Provide the [X, Y] coordinate of the cell's center where the given text is located.  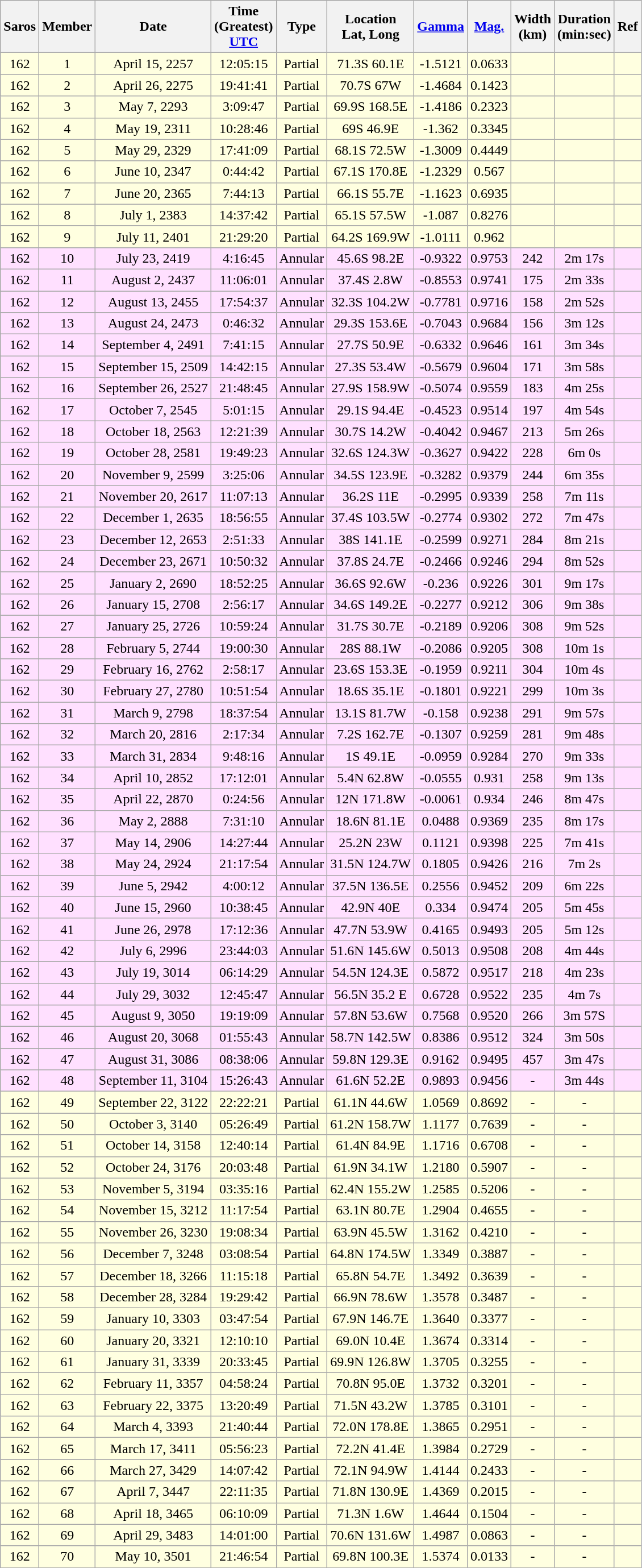
1S 49.1E [370, 756]
October 14, 3158 [153, 1146]
299 [533, 691]
01:55:43 [243, 1038]
18.6N 81.1E [370, 821]
29.1S 94.4E [370, 410]
May 19, 2311 [153, 128]
3:25:06 [243, 475]
January 15, 2708 [153, 604]
05:56:23 [243, 1449]
44 [67, 994]
65.8N 54.7E [370, 1275]
213 [533, 432]
2m 33s [585, 280]
August 24, 2473 [153, 323]
0.1504 [489, 1513]
41 [67, 929]
June 20, 2365 [153, 193]
1.3640 [441, 1318]
October 28, 2581 [153, 453]
Saros [20, 27]
23.6S 153.3E [370, 670]
July 23, 2419 [153, 258]
51.6N 145.6W [370, 951]
April 29, 3483 [153, 1535]
40 [67, 907]
284 [533, 540]
-1.087 [441, 215]
2 [67, 85]
10 [67, 258]
266 [533, 1016]
58.7N 142.5W [370, 1038]
37.4S 2.8W [370, 280]
53 [67, 1189]
17:12:36 [243, 929]
0.1423 [489, 85]
171 [533, 367]
28S 88.1W [370, 648]
66 [67, 1470]
0.6935 [489, 193]
0.9716 [489, 302]
September 4, 2491 [153, 345]
15 [67, 367]
August 9, 3050 [153, 1016]
69.8N 100.3E [370, 1557]
209 [533, 886]
70.6N 131.6W [370, 1535]
457 [533, 1059]
71.3N 1.6W [370, 1513]
0:46:32 [243, 323]
0.9456 [489, 1081]
66.1S 55.7E [370, 193]
58 [67, 1297]
7 [67, 193]
38S 141.1E [370, 540]
18.6S 35.1E [370, 691]
13:20:49 [243, 1405]
20 [67, 475]
50 [67, 1124]
306 [533, 604]
242 [533, 258]
03:08:54 [243, 1254]
7m 41s [585, 843]
4m 25s [585, 388]
-0.8553 [441, 280]
0.0863 [489, 1535]
-0.4042 [441, 432]
3m 57S [585, 1016]
12 [67, 302]
22:11:35 [243, 1492]
34.6S 149.2E [370, 604]
5.4N 62.8W [370, 778]
March 4, 3393 [153, 1427]
5:01:15 [243, 410]
8m 47s [585, 799]
July 11, 2401 [153, 237]
LocationLat, Long [370, 27]
-1.4684 [441, 85]
1.4369 [441, 1492]
October 24, 3176 [153, 1167]
3m 44s [585, 1081]
64 [67, 1427]
56.5N 35.2 E [370, 994]
27.3S 53.4W [370, 367]
0.0633 [489, 64]
2:58:17 [243, 670]
65 [67, 1449]
-1.2329 [441, 172]
158 [533, 302]
0.0133 [489, 1557]
October 7, 2545 [153, 410]
21:17:54 [243, 864]
21:40:44 [243, 1427]
2:51:33 [243, 540]
68.1S 72.5W [370, 150]
43 [67, 972]
June 5, 2942 [153, 886]
February 11, 3357 [153, 1384]
03:47:54 [243, 1318]
Member [67, 27]
0.9259 [489, 735]
03:35:16 [243, 1189]
2:56:17 [243, 604]
12:05:15 [243, 64]
46 [67, 1038]
37 [67, 843]
5m 45s [585, 907]
0.2433 [489, 1470]
47 [67, 1059]
2m 17s [585, 258]
5 [67, 150]
March 9, 2798 [153, 713]
December 12, 2653 [153, 540]
1.4987 [441, 1535]
17:41:09 [243, 150]
February 22, 3375 [153, 1405]
22 [67, 518]
-0.6332 [441, 345]
March 17, 3411 [153, 1449]
Gamma [441, 27]
0.5907 [489, 1167]
34 [67, 778]
11:17:54 [243, 1210]
-0.2599 [441, 540]
-0.0555 [441, 778]
22:22:21 [243, 1102]
September 22, 3122 [153, 1102]
1.1716 [441, 1146]
7:44:13 [243, 193]
0.1805 [441, 864]
0.8276 [489, 215]
10m 1s [585, 648]
2:17:34 [243, 735]
18:37:54 [243, 713]
61 [67, 1362]
0.9211 [489, 670]
24 [67, 561]
71.3S 60.1E [370, 64]
August 20, 3068 [153, 1038]
9m 38s [585, 604]
60 [67, 1340]
Type [302, 27]
0.4165 [441, 929]
156 [533, 323]
0.9271 [489, 540]
1.4144 [441, 1470]
15:26:43 [243, 1081]
69.9N 126.8W [370, 1362]
0.9369 [489, 821]
-0.1959 [441, 670]
21:48:45 [243, 388]
62.4N 155.2W [370, 1189]
0.9753 [489, 258]
61.4N 84.9E [370, 1146]
March 20, 2816 [153, 735]
18:56:55 [243, 518]
71.8N 130.9E [370, 1492]
August 31, 3086 [153, 1059]
56 [67, 1254]
64.8N 174.5W [370, 1254]
30.7S 14.2W [370, 432]
July 6, 2996 [153, 951]
27.9S 158.9W [370, 388]
July 1, 2383 [153, 215]
-0.7781 [441, 302]
0.9339 [489, 496]
3m 47s [585, 1059]
2m 52s [585, 302]
4m 23s [585, 972]
63.1N 80.7E [370, 1210]
18:52:25 [243, 583]
0.0488 [441, 821]
0.9514 [489, 410]
06:14:29 [243, 972]
23 [67, 540]
11 [67, 280]
30 [67, 691]
April 15, 2257 [153, 64]
31.5N 124.7W [370, 864]
36 [67, 821]
29 [67, 670]
301 [533, 583]
1.1177 [441, 1124]
0.7568 [441, 1016]
9m 33s [585, 756]
19:41:41 [243, 85]
0.7639 [489, 1124]
29.3S 153.6E [370, 323]
-1.5121 [441, 64]
55 [67, 1232]
7m 2s [585, 864]
64.2S 169.9W [370, 237]
June 15, 2960 [153, 907]
10:51:54 [243, 691]
8m 52s [585, 561]
0.9162 [441, 1059]
0.4449 [489, 150]
19:19:09 [243, 1016]
May 2, 2888 [153, 821]
28 [67, 648]
13 [67, 323]
14:07:42 [243, 1470]
19:00:30 [243, 648]
12:10:10 [243, 1340]
14:42:15 [243, 367]
32.3S 104.2W [370, 302]
1.3732 [441, 1384]
0.9893 [441, 1081]
08:38:06 [243, 1059]
0.2015 [489, 1492]
52 [67, 1167]
20:33:45 [243, 1362]
61.9N 34.1W [370, 1167]
47.7N 53.9W [370, 929]
9m 13s [585, 778]
37.4S 103.5W [370, 518]
1.3162 [441, 1232]
November 15, 3212 [153, 1210]
May 10, 3501 [153, 1557]
1.4644 [441, 1513]
197 [533, 410]
January 31, 3339 [153, 1362]
August 2, 2437 [153, 280]
Date [153, 27]
8m 17s [585, 821]
1.2585 [441, 1189]
-0.4523 [441, 410]
0.9741 [489, 280]
-1.4186 [441, 107]
0.3101 [489, 1405]
3:09:47 [243, 107]
0.4210 [489, 1232]
December 1, 2635 [153, 518]
9 [67, 237]
65.1S 57.5W [370, 215]
19:29:42 [243, 1297]
0.9495 [489, 1059]
281 [533, 735]
69S 46.9E [370, 128]
19:49:23 [243, 453]
September 11, 3104 [153, 1081]
December 23, 2671 [153, 561]
7m 47s [585, 518]
1.3674 [441, 1340]
September 26, 2527 [153, 388]
12:45:47 [243, 994]
-0.236 [441, 583]
0.962 [489, 237]
11:06:01 [243, 280]
10m 3s [585, 691]
5m 12s [585, 929]
67.9N 146.7E [370, 1318]
0.2323 [489, 107]
1.3705 [441, 1362]
37.8S 24.7E [370, 561]
-0.2189 [441, 626]
-0.1801 [441, 691]
6m 0s [585, 453]
February 27, 2780 [153, 691]
January 10, 3303 [153, 1318]
0.9302 [489, 518]
51 [67, 1146]
1.3349 [441, 1254]
0.3255 [489, 1362]
11:07:13 [243, 496]
54.5N 124.3E [370, 972]
14:01:00 [243, 1535]
69 [67, 1535]
14:27:44 [243, 843]
20:03:48 [243, 1167]
6m 22s [585, 886]
45 [67, 1016]
0.6728 [441, 994]
31.7S 30.7E [370, 626]
294 [533, 561]
9m 48s [585, 735]
November 5, 3194 [153, 1189]
February 5, 2744 [153, 648]
0.567 [489, 172]
November 26, 3230 [153, 1232]
0.3201 [489, 1384]
Time(Greatest)UTC [243, 27]
8 [67, 215]
72.0N 178.8E [370, 1427]
216 [533, 864]
45.6S 98.2E [370, 258]
0.9508 [489, 951]
0.9246 [489, 561]
0.934 [489, 799]
25.2N 23W [370, 843]
225 [533, 843]
48 [67, 1081]
18 [67, 432]
April 7, 3447 [153, 1492]
71.5N 43.2W [370, 1405]
Ref [627, 27]
April 18, 3465 [153, 1513]
26 [67, 604]
57 [67, 1275]
272 [533, 518]
54 [67, 1210]
17:54:37 [243, 302]
0.2951 [489, 1427]
October 3, 3140 [153, 1124]
0.9379 [489, 475]
1.5374 [441, 1557]
3m 58s [585, 367]
0.9452 [489, 886]
January 20, 3321 [153, 1340]
0.2729 [489, 1449]
59.8N 129.3E [370, 1059]
3m 12s [585, 323]
May 24, 2924 [153, 864]
November 9, 2599 [153, 475]
April 22, 2870 [153, 799]
31 [67, 713]
4:16:45 [243, 258]
6 [67, 172]
-0.2774 [441, 518]
7.2S 162.7E [370, 735]
0.9559 [489, 388]
September 15, 2509 [153, 367]
69.9S 168.5E [370, 107]
Width(km) [533, 27]
1.0569 [441, 1102]
0.9474 [489, 907]
9:48:16 [243, 756]
244 [533, 475]
8m 21s [585, 540]
Mag. [489, 27]
9m 17s [585, 583]
10:28:46 [243, 128]
-0.5679 [441, 367]
0.9212 [489, 604]
33 [67, 756]
10:50:32 [243, 561]
19:08:34 [243, 1232]
34.5S 123.9E [370, 475]
218 [533, 972]
0.3487 [489, 1297]
32.6S 124.3W [370, 453]
0.9517 [489, 972]
36.2S 11E [370, 496]
0.9426 [489, 864]
0.9226 [489, 583]
-0.0061 [441, 799]
35 [67, 799]
-0.1307 [441, 735]
13.1S 81.7W [370, 713]
228 [533, 453]
304 [533, 670]
9m 57s [585, 713]
12:40:14 [243, 1146]
70.8N 95.0E [370, 1384]
-0.2277 [441, 604]
May 7, 2293 [153, 107]
27 [67, 626]
14 [67, 345]
July 29, 3032 [153, 994]
0:24:56 [243, 799]
1.3984 [441, 1449]
-0.7043 [441, 323]
42 [67, 951]
72.2N 41.4E [370, 1449]
April 10, 2852 [153, 778]
0.1121 [441, 843]
-0.2466 [441, 561]
70 [67, 1557]
12N 171.8W [370, 799]
175 [533, 280]
0.9284 [489, 756]
0.9206 [489, 626]
7:31:10 [243, 821]
4m 44s [585, 951]
0.9398 [489, 843]
4:00:12 [243, 886]
March 31, 2834 [153, 756]
-1.1623 [441, 193]
1.2904 [441, 1210]
-1.362 [441, 128]
66.9N 78.6W [370, 1297]
25 [67, 583]
0.9238 [489, 713]
17 [67, 410]
1.3785 [441, 1405]
0.931 [489, 778]
0.9646 [489, 345]
69.0N 10.4E [370, 1340]
August 13, 2455 [153, 302]
10:38:45 [243, 907]
Duration(min:sec) [585, 27]
32 [67, 735]
0.9512 [489, 1038]
1.3492 [441, 1275]
May 14, 2906 [153, 843]
11:15:18 [243, 1275]
14:37:42 [243, 215]
0.9422 [489, 453]
63.9N 45.5W [370, 1232]
0.9684 [489, 323]
0.9520 [489, 1016]
7m 11s [585, 496]
0.9467 [489, 432]
0.8692 [489, 1102]
17:12:01 [243, 778]
June 10, 2347 [153, 172]
68 [67, 1513]
January 25, 2726 [153, 626]
0.9604 [489, 367]
-0.2086 [441, 648]
0.8386 [441, 1038]
1.3578 [441, 1297]
05:26:49 [243, 1124]
39 [67, 886]
-1.0111 [441, 237]
61.6N 52.2E [370, 1081]
10:59:24 [243, 626]
-0.0959 [441, 756]
4m 7s [585, 994]
23:44:03 [243, 951]
57.8N 53.6W [370, 1016]
0.5013 [441, 951]
3m 34s [585, 345]
0.9221 [489, 691]
December 18, 3266 [153, 1275]
-0.5074 [441, 388]
7:41:15 [243, 345]
12:21:39 [243, 432]
December 7, 3248 [153, 1254]
63 [67, 1405]
1.3865 [441, 1427]
37.5N 136.5E [370, 886]
161 [533, 345]
February 16, 2762 [153, 670]
21 [67, 496]
May 29, 2329 [153, 150]
21:29:20 [243, 237]
324 [533, 1038]
16 [67, 388]
March 27, 3429 [153, 1470]
3m 50s [585, 1038]
0.3639 [489, 1275]
183 [533, 388]
0.9493 [489, 929]
1 [67, 64]
July 19, 3014 [153, 972]
January 2, 2690 [153, 583]
April 26, 2275 [153, 85]
June 26, 2978 [153, 929]
270 [533, 756]
9m 52s [585, 626]
06:10:09 [243, 1513]
0.3345 [489, 128]
36.6S 92.6W [370, 583]
3 [67, 107]
0.3887 [489, 1254]
0.9205 [489, 648]
-0.3282 [441, 475]
0.5872 [441, 972]
0.4655 [489, 1210]
62 [67, 1384]
72.1N 94.9W [370, 1470]
208 [533, 951]
-0.9322 [441, 258]
246 [533, 799]
4m 54s [585, 410]
0.3377 [489, 1318]
38 [67, 864]
1.2180 [441, 1167]
0.2556 [441, 886]
04:58:24 [243, 1384]
4 [67, 128]
70.7S 67W [370, 85]
0.5206 [489, 1189]
-0.3627 [441, 453]
0.6708 [489, 1146]
December 28, 3284 [153, 1297]
6m 35s [585, 475]
0.334 [441, 907]
27.7S 50.9E [370, 345]
59 [67, 1318]
-0.158 [441, 713]
November 20, 2617 [153, 496]
21:46:54 [243, 1557]
42.9N 40E [370, 907]
10m 4s [585, 670]
-1.3009 [441, 150]
61.1N 44.6W [370, 1102]
0.9522 [489, 994]
61.2N 158.7W [370, 1124]
19 [67, 453]
0.3314 [489, 1340]
67 [67, 1492]
October 18, 2563 [153, 432]
49 [67, 1102]
67.1S 170.8E [370, 172]
5m 26s [585, 432]
0:44:42 [243, 172]
-0.2995 [441, 496]
291 [533, 713]
